Capture the cell that displays the provided text and extract its (X, Y) central coordinate. 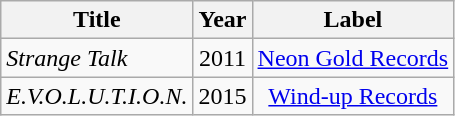
2011 (222, 58)
E.V.O.L.U.T.I.O.N. (97, 96)
Year (222, 20)
Strange Talk (97, 58)
Neon Gold Records (353, 58)
Title (97, 20)
Wind-up Records (353, 96)
2015 (222, 96)
Label (353, 20)
